Output the (x, y) coordinate of the center of the cell containing the given text.  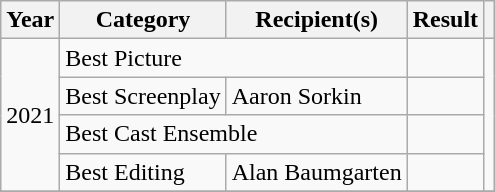
Result (445, 20)
Best Cast Ensemble (234, 134)
Aaron Sorkin (316, 96)
Year (30, 20)
Best Editing (143, 172)
Alan Baumgarten (316, 172)
Recipient(s) (316, 20)
Category (143, 20)
Best Picture (234, 58)
2021 (30, 115)
Best Screenplay (143, 96)
